Capture the cell that displays the provided text and extract its (X, Y) central coordinate. 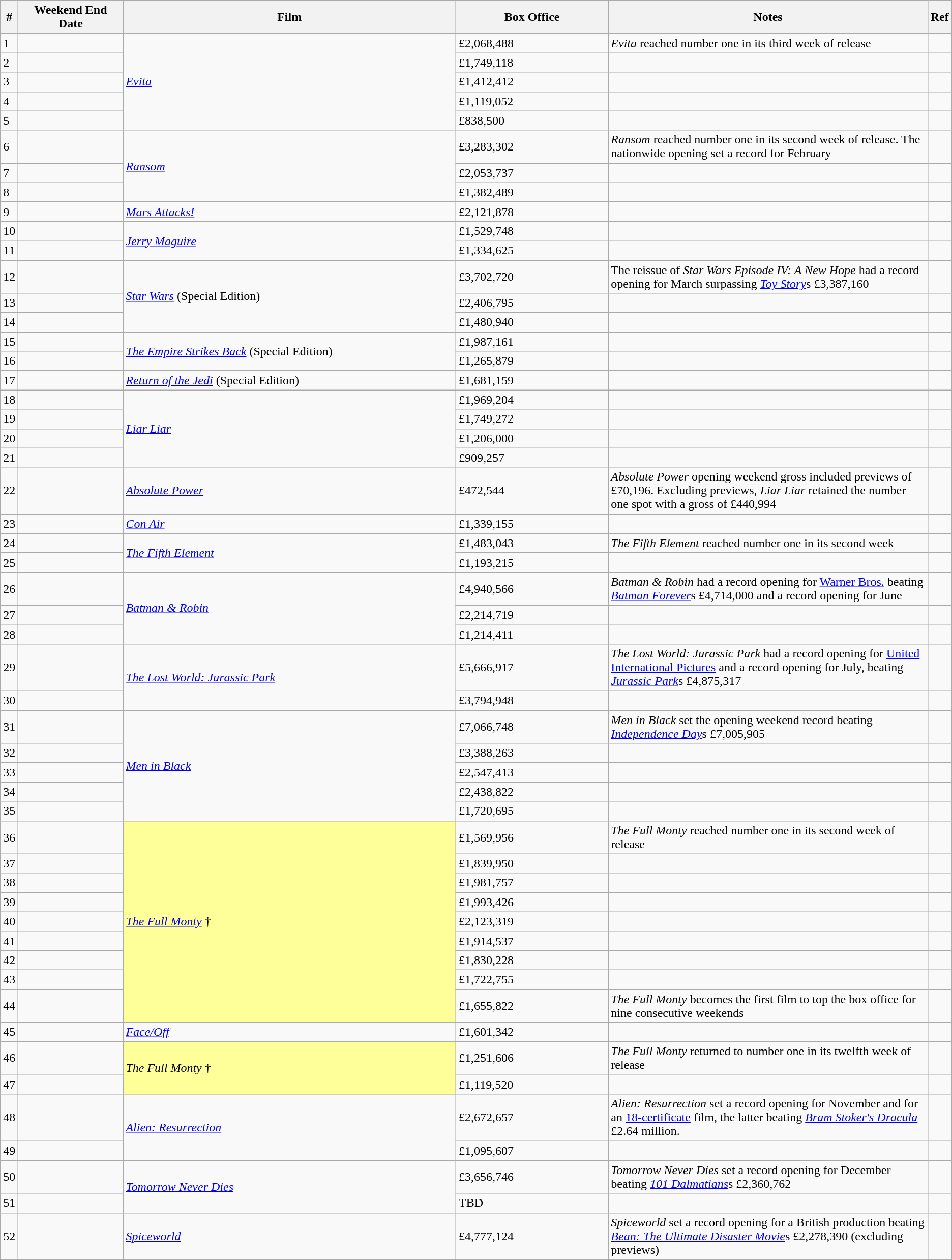
£2,672,657 (532, 1118)
£2,121,878 (532, 212)
Return of the Jedi (Special Edition) (290, 380)
24 (9, 543)
14 (9, 322)
43 (9, 979)
£1,412,412 (532, 82)
£1,681,159 (532, 380)
32 (9, 753)
Alien: Resurrection set a record opening for November and for an 18-certificate film, the latter beating Bram Stoker's Dracula £2.64 million. (768, 1118)
The Full Monty becomes the first film to top the box office for nine consecutive weekends (768, 1006)
Batman & Robin had a record opening for Warner Bros. beating Batman Forevers £4,714,000 and a record opening for June (768, 589)
Evita (290, 82)
£2,068,488 (532, 43)
33 (9, 772)
Spiceworld set a record opening for a British production beating Bean: The Ultimate Disaster Movies £2,278,390 (excluding previews) (768, 1236)
£1,720,695 (532, 811)
Jerry Maguire (290, 241)
£1,095,607 (532, 1151)
41 (9, 941)
Tomorrow Never Dies (290, 1187)
28 (9, 634)
17 (9, 380)
38 (9, 883)
£1,339,155 (532, 524)
£7,066,748 (532, 727)
4 (9, 101)
Mars Attacks! (290, 212)
18 (9, 400)
The Full Monty returned to number one in its twelfth week of release (768, 1059)
£1,655,822 (532, 1006)
19 (9, 419)
13 (9, 303)
22 (9, 491)
£1,987,161 (532, 342)
Spiceworld (290, 1236)
£2,123,319 (532, 921)
29 (9, 668)
10 (9, 231)
£3,702,720 (532, 277)
15 (9, 342)
40 (9, 921)
2 (9, 63)
Ref (940, 17)
£3,388,263 (532, 753)
Star Wars (Special Edition) (290, 296)
49 (9, 1151)
37 (9, 863)
£1,993,426 (532, 902)
36 (9, 837)
£1,914,537 (532, 941)
£1,265,879 (532, 361)
39 (9, 902)
Alien: Resurrection (290, 1127)
Film (290, 17)
The Fifth Element (290, 553)
Con Air (290, 524)
£1,981,757 (532, 883)
Ransom reached number one in its second week of release. The nationwide opening set a record for February (768, 146)
44 (9, 1006)
£1,334,625 (532, 250)
Box Office (532, 17)
9 (9, 212)
51 (9, 1203)
12 (9, 277)
16 (9, 361)
£2,547,413 (532, 772)
3 (9, 82)
Tomorrow Never Dies set a record opening for December beating 101 Dalmatianss £2,360,762 (768, 1177)
Liar Liar (290, 429)
42 (9, 960)
Evita reached number one in its third week of release (768, 43)
26 (9, 589)
£1,206,000 (532, 438)
Ransom (290, 166)
11 (9, 250)
7 (9, 173)
20 (9, 438)
£1,483,043 (532, 543)
The reissue of Star Wars Episode IV: A New Hope had a record opening for March surpassing Toy Storys £3,387,160 (768, 277)
1 (9, 43)
£1,569,956 (532, 837)
£4,940,566 (532, 589)
£1,480,940 (532, 322)
£5,666,917 (532, 668)
£3,283,302 (532, 146)
Men in Black set the opening weekend record beating Independence Days £7,005,905 (768, 727)
Absolute Power (290, 491)
30 (9, 701)
The Empire Strikes Back (Special Edition) (290, 351)
£1,749,118 (532, 63)
The Fifth Element reached number one in its second week (768, 543)
The Lost World: Jurassic Park (290, 677)
£2,053,737 (532, 173)
35 (9, 811)
The Lost World: Jurassic Park had a record opening for United International Pictures and a record opening for July, beating Jurassic Parks £4,875,317 (768, 668)
£472,544 (532, 491)
# (9, 17)
£1,382,489 (532, 192)
25 (9, 562)
TBD (532, 1203)
£1,601,342 (532, 1032)
£3,656,746 (532, 1177)
Men in Black (290, 766)
31 (9, 727)
£1,214,411 (532, 634)
£3,794,948 (532, 701)
£2,438,822 (532, 792)
6 (9, 146)
£2,214,719 (532, 615)
50 (9, 1177)
£1,529,748 (532, 231)
47 (9, 1085)
£1,722,755 (532, 979)
27 (9, 615)
45 (9, 1032)
Face/Off (290, 1032)
Notes (768, 17)
52 (9, 1236)
£909,257 (532, 458)
£1,839,950 (532, 863)
£838,500 (532, 121)
£2,406,795 (532, 303)
Batman & Robin (290, 608)
£1,119,520 (532, 1085)
8 (9, 192)
£1,251,606 (532, 1059)
5 (9, 121)
£1,119,052 (532, 101)
£1,969,204 (532, 400)
21 (9, 458)
Weekend End Date (71, 17)
£4,777,124 (532, 1236)
The Full Monty reached number one in its second week of release (768, 837)
£1,749,272 (532, 419)
£1,830,228 (532, 960)
46 (9, 1059)
£1,193,215 (532, 562)
34 (9, 792)
48 (9, 1118)
23 (9, 524)
